Find where the given text appears and provide that cell's center as (x, y) coordinate. 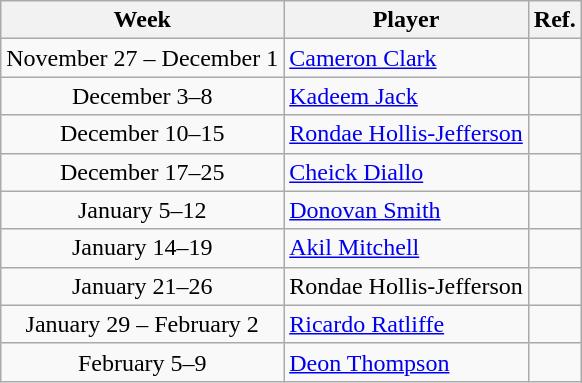
December 10–15 (142, 134)
January 14–19 (142, 248)
Deon Thompson (406, 362)
Ricardo Ratliffe (406, 324)
Akil Mitchell (406, 248)
Cheick Diallo (406, 172)
January 29 – February 2 (142, 324)
February 5–9 (142, 362)
November 27 – December 1 (142, 58)
Player (406, 20)
December 17–25 (142, 172)
Ref. (554, 20)
Kadeem Jack (406, 96)
Donovan Smith (406, 210)
Week (142, 20)
January 5–12 (142, 210)
Cameron Clark (406, 58)
December 3–8 (142, 96)
January 21–26 (142, 286)
